Locate the cell with the specified text and output its [x, y] center coordinate. 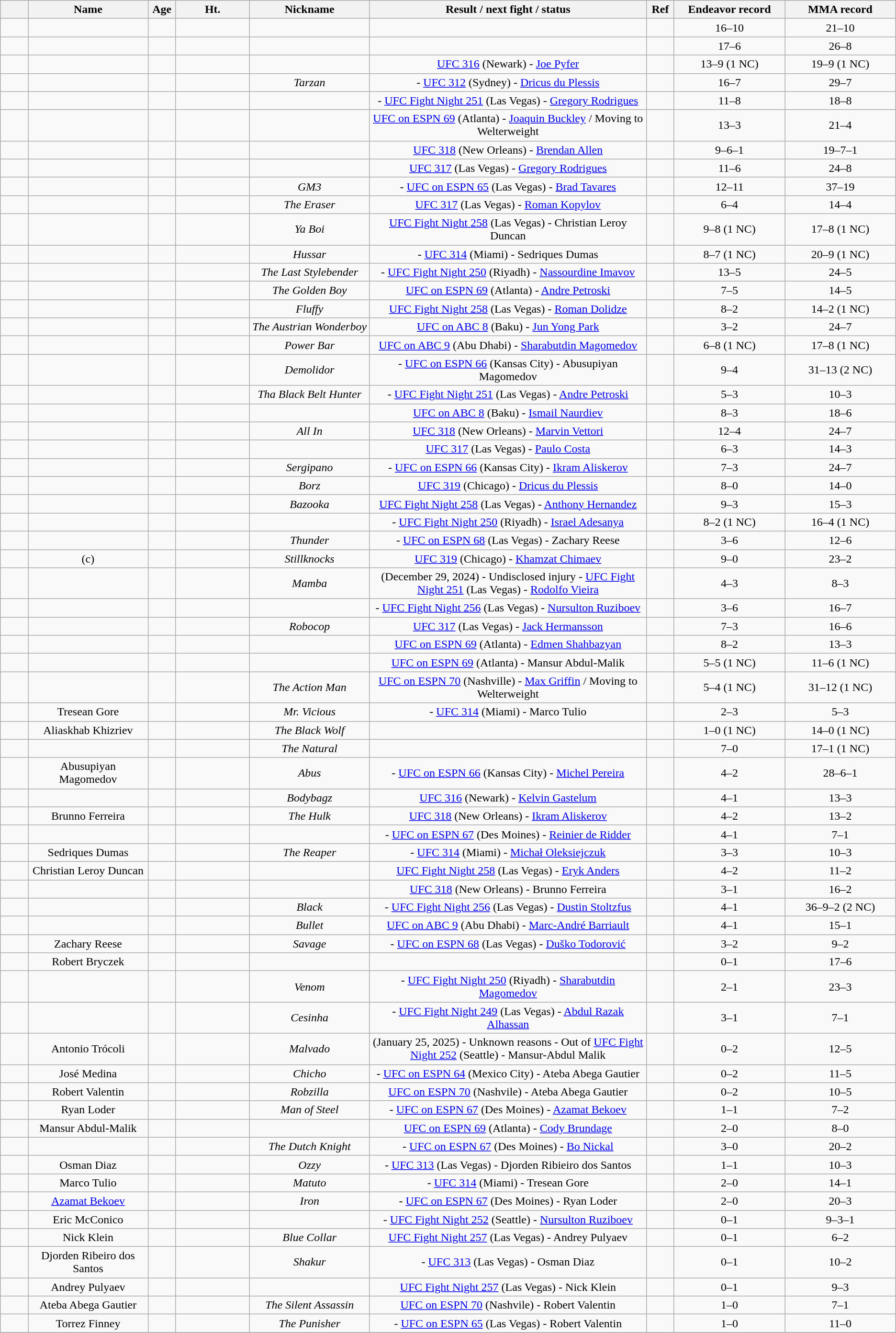
UFC 317 (Las Vegas) - Paulo Costa [508, 449]
UFC on ESPN 70 (Nashville) - Max Griffin / Moving to Welterweight [508, 688]
24–5 [840, 272]
UFC 317 (Las Vegas) - Roman Kopylov [508, 204]
Shakur [309, 1262]
29–7 [840, 82]
6–8 (1 NC) [729, 345]
Iron [309, 1201]
GM3 [309, 186]
- UFC on ESPN 68 (Las Vegas) - Zachary Reese [508, 540]
The Dutch Knight [309, 1146]
- UFC 314 (Miami) - Tresean Gore [508, 1183]
11–5 [840, 1073]
Age [162, 10]
Ryan Loder [88, 1110]
Eric McConico [88, 1220]
Abus [309, 773]
10–5 [840, 1092]
- UFC on ESPN 67 (Des Moines) - Bo Nickal [508, 1146]
24–8 [840, 168]
4–3 [729, 583]
Antonio Trócoli [88, 1049]
UFC on ESPN 69 (Atlanta) - Mansur Abdul-Malik [508, 663]
37–19 [840, 186]
- UFC 314 (Miami) - Marco Tulio [508, 712]
18–6 [840, 413]
3–3 [729, 852]
- UFC Fight Night 250 (Riyadh) - Sharabutdin Magomedov [508, 986]
Hussar [309, 254]
Ateba Abega Gautier [88, 1305]
Aliaskhab Khizriev [88, 730]
11–6 [729, 168]
19–9 (1 NC) [840, 64]
- UFC Fight Night 251 (Las Vegas) - Andre Petroski [508, 395]
Savage [309, 944]
13–9 (1 NC) [729, 64]
6–3 [729, 449]
11–8 [729, 101]
- UFC on ESPN 66 (Kansas City) - Abusupiyan Magomedov [508, 370]
The Punisher [309, 1323]
UFC 316 (Newark) - Joe Pyfer [508, 64]
Borz [309, 486]
9–0 [729, 559]
8–2 (1 NC) [729, 522]
6–4 [729, 204]
The Hulk [309, 816]
- UFC Fight Night 256 (Las Vegas) - Dustin Stoltzfus [508, 907]
9–4 [729, 370]
10–2 [840, 1262]
The Silent Assassin [309, 1305]
26–8 [840, 46]
UFC 319 (Chicago) - Khamzat Chimaev [508, 559]
UFC 317 (Las Vegas) - Jack Hermansson [508, 626]
13–5 [729, 272]
- UFC on ESPN 67 (Des Moines) - Reinier de Ridder [508, 834]
1–0 (1 NC) [729, 730]
Matuto [309, 1183]
UFC Fight Night 258 (Las Vegas) - Roman Dolidze [508, 309]
2–1 [729, 986]
UFC 319 (Chicago) - Dricus du Plessis [508, 486]
3–0 [729, 1146]
14–4 [840, 204]
The Black Wolf [309, 730]
15–1 [840, 926]
Power Bar [309, 345]
- UFC on ESPN 65 (Las Vegas) - Brad Tavares [508, 186]
UFC Fight Night 258 (Las Vegas) - Anthony Hernandez [508, 504]
- UFC on ESPN 68 (Las Vegas) - Duško Todorović [508, 944]
31–12 (1 NC) [840, 688]
Endeavor record [729, 10]
14–5 [840, 291]
The Action Man [309, 688]
Stillknocks [309, 559]
11–0 [840, 1323]
Tarzan [309, 82]
Abusupiyan Magomedov [88, 773]
Nick Klein [88, 1238]
2–3 [729, 712]
- UFC on ESPN 67 (Des Moines) - Ryan Loder [508, 1201]
Blue Collar [309, 1238]
12–5 [840, 1049]
- UFC 314 (Miami) - Michał Oleksiejczuk [508, 852]
Torrez Finney [88, 1323]
UFC 318 (New Orleans) - Brendan Allen [508, 150]
- UFC on ESPN 64 (Mexico City) - Ateba Abega Gautier [508, 1073]
Brunno Ferreira [88, 816]
Bazooka [309, 504]
- UFC 312 (Sydney) - Dricus du Plessis [508, 82]
Azamat Bekoev [88, 1201]
UFC 318 (New Orleans) - Brunno Ferreira [508, 889]
Andrey Pulyaev [88, 1287]
9–2 [840, 944]
UFC Fight Night 257 (Las Vegas) - Nick Klein [508, 1287]
20–2 [840, 1146]
Malvado [309, 1049]
- UFC 313 (Las Vegas) - Osman Diaz [508, 1262]
José Medina [88, 1073]
(c) [88, 559]
16–2 [840, 889]
Black [309, 907]
UFC Fight Night 258 (Las Vegas) - Christian Leroy Duncan [508, 229]
36–9–2 (2 NC) [840, 907]
UFC on ESPN 69 (Atlanta) - Edmen Shahbazyan [508, 644]
UFC on ABC 8 (Baku) - Jun Yong Park [508, 327]
21–4 [840, 125]
8–7 (1 NC) [729, 254]
- UFC 313 (Las Vegas) - Djorden Ribieiro dos Santos [508, 1164]
Mr. Vicious [309, 712]
UFC 316 (Newark) - Kelvin Gastelum [508, 798]
12–6 [840, 540]
23–2 [840, 559]
Fluffy [309, 309]
UFC 318 (New Orleans) - Marvin Vettori [508, 431]
Djorden Ribeiro dos Santos [88, 1262]
20–9 (1 NC) [840, 254]
UFC on ABC 8 (Baku) - Ismail Naurdiev [508, 413]
UFC Fight Night 258 (Las Vegas) - Eryk Anders [508, 870]
Zachary Reese [88, 944]
- UFC Fight Night 251 (Las Vegas) - Gregory Rodrigues [508, 101]
Demolidor [309, 370]
Mamba [309, 583]
Ozzy [309, 1164]
23–3 [840, 986]
31–13 (2 NC) [840, 370]
9–3–1 [840, 1220]
9–6–1 [729, 150]
Robert Bryczek [88, 962]
9–8 (1 NC) [729, 229]
14–0 (1 NC) [840, 730]
- UFC 314 (Miami) - Sedriques Dumas [508, 254]
UFC Fight Night 257 (Las Vegas) - Andrey Pulyaev [508, 1238]
11–2 [840, 870]
11–6 (1 NC) [840, 663]
Mansur Abdul-Malik [88, 1128]
Name [88, 10]
Ref [661, 10]
Result / next fight / status [508, 10]
UFC on ESPN 69 (Atlanta) - Cody Brundage [508, 1128]
Tha Black Belt Hunter [309, 395]
- UFC Fight Night 250 (Riyadh) - Nassourdine Imavov [508, 272]
20–3 [840, 1201]
UFC on ESPN 70 (Nashvile) - Robert Valentin [508, 1305]
UFC on ABC 9 (Abu Dhabi) - Sharabutdin Magomedov [508, 345]
- UFC on ESPN 66 (Kansas City) - Ikram Aliskerov [508, 467]
UFC on ESPN 70 (Nashvile) - Ateba Abega Gautier [508, 1092]
16–10 [729, 28]
The Austrian Wonderboy [309, 327]
Christian Leroy Duncan [88, 870]
The Eraser [309, 204]
6–2 [840, 1238]
7–0 [729, 748]
- UFC on ESPN 65 (Las Vegas) - Robert Valentin [508, 1323]
- UFC Fight Night 252 (Seattle) - Nursulton Ruziboev [508, 1220]
16–6 [840, 626]
14–3 [840, 449]
5–4 (1 NC) [729, 688]
Thunder [309, 540]
MMA record [840, 10]
All In [309, 431]
The Reaper [309, 852]
15–3 [840, 504]
Bodybagz [309, 798]
12–11 [729, 186]
Robzilla [309, 1092]
Tresean Gore [88, 712]
UFC 318 (New Orleans) - Ikram Aliskerov [508, 816]
17–1 (1 NC) [840, 748]
(December 29, 2024) - Undisclosed injury - UFC Fight Night 251 (Las Vegas) - Rodolfo Vieira [508, 583]
12–4 [729, 431]
Sedriques Dumas [88, 852]
Robert Valentin [88, 1092]
The Last Stylebender [309, 272]
The Golden Boy [309, 291]
Robocop [309, 626]
28–6–1 [840, 773]
Bullet [309, 926]
- UFC Fight Night 250 (Riyadh) - Israel Adesanya [508, 522]
Nickname [309, 10]
UFC 317 (Las Vegas) - Gregory Rodrigues [508, 168]
7–2 [840, 1110]
UFC on ESPN 69 (Atlanta) - Andre Petroski [508, 291]
- UFC on ESPN 67 (Des Moines) - Azamat Bekoev [508, 1110]
Osman Diaz [88, 1164]
Ya Boi [309, 229]
7–5 [729, 291]
- UFC on ESPN 66 (Kansas City) - Michel Pereira [508, 773]
Marco Tulio [88, 1183]
Man of Steel [309, 1110]
13–2 [840, 816]
Sergipano [309, 467]
18–8 [840, 101]
- UFC Fight Night 256 (Las Vegas) - Nursulton Ruziboev [508, 608]
14–0 [840, 486]
19–7–1 [840, 150]
14–2 (1 NC) [840, 309]
16–4 (1 NC) [840, 522]
Chicho [309, 1073]
UFC on ABC 9 (Abu Dhabi) - Marc-André Barriault [508, 926]
5–5 (1 NC) [729, 663]
(January 25, 2025) - Unknown reasons - Out of UFC Fight Night 252 (Seattle) - Mansur-Abdul Malik [508, 1049]
21–10 [840, 28]
14–1 [840, 1183]
Ht. [213, 10]
UFC on ESPN 69 (Atlanta) - Joaquin Buckley / Moving to Welterweight [508, 125]
Venom [309, 986]
- UFC Fight Night 249 (Las Vegas) - Abdul Razak Alhassan [508, 1018]
The Natural [309, 748]
Cesinha [309, 1018]
